Locate the cell with the specified text and output its [X, Y] center coordinate. 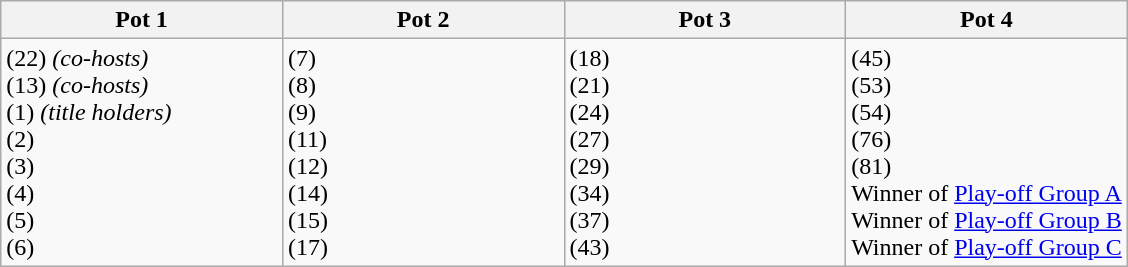
(7) (8) (9) (11) (12) (14) (15) (17) [423, 152]
Pot 3 [705, 20]
Pot 4 [987, 20]
(18) (21) (24) (27) (29) (34) (37) (43) [705, 152]
(45) (53) (54) (76) (81) Winner of Play-off Group A Winner of Play-off Group B Winner of Play-off Group C [987, 152]
Pot 1 [142, 20]
(22) (co-hosts) (13) (co-hosts) (1) (title holders) (2) (3) (4) (5) (6) [142, 152]
Pot 2 [423, 20]
